Identify which cell holds the provided text, then report its [X, Y] central coordinate. 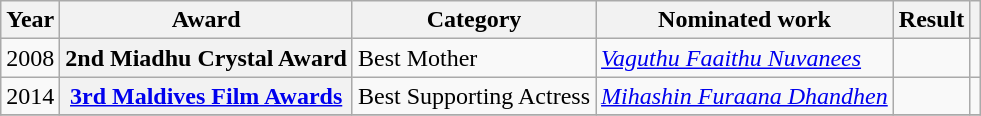
Year [30, 20]
3rd Maldives Film Awards [206, 96]
2008 [30, 58]
Mihashin Furaana Dhandhen [745, 96]
Category [474, 20]
Best Mother [474, 58]
Vaguthu Faaithu Nuvanees [745, 58]
Nominated work [745, 20]
Award [206, 20]
2014 [30, 96]
2nd Miadhu Crystal Award [206, 58]
Result [931, 20]
Best Supporting Actress [474, 96]
